Return (x, y) of the center of cell containing provided text 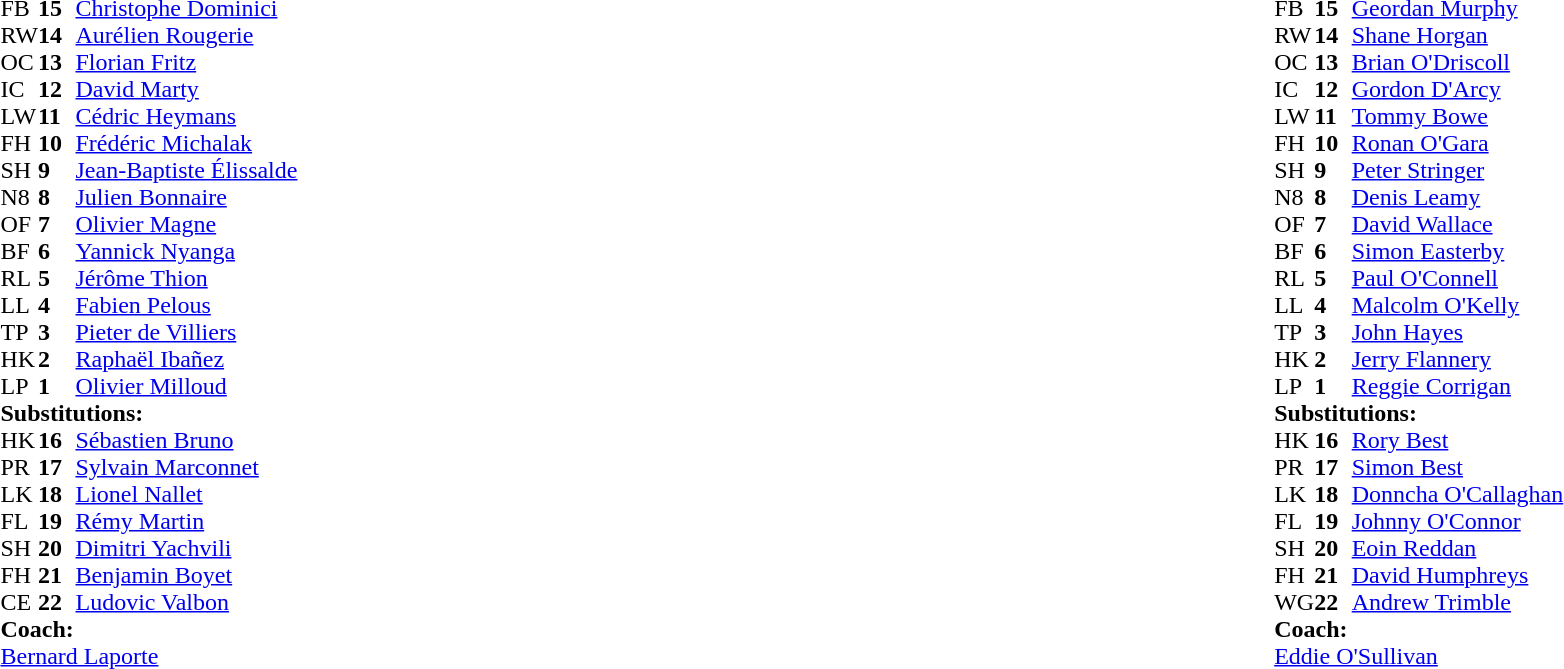
David Humphreys (1458, 576)
Peter Stringer (1458, 170)
WG (1294, 602)
Julien Bonnaire (187, 198)
Dimitri Yachvili (187, 548)
Tommy Bowe (1458, 116)
David Wallace (1458, 224)
Ronan O'Gara (1458, 144)
Andrew Trimble (1458, 602)
Florian Fritz (187, 62)
Paul O'Connell (1458, 278)
Gordon D'Arcy (1458, 90)
Yannick Nyanga (187, 252)
Johnny O'Connor (1458, 522)
Eddie O'Sullivan (1418, 656)
Rémy Martin (187, 522)
Sébastien Bruno (187, 440)
Reggie Corrigan (1458, 386)
Simon Easterby (1458, 252)
CE (19, 602)
Lionel Nallet (187, 494)
Benjamin Boyet (187, 576)
Frédéric Michalak (187, 144)
Raphaël Ibañez (187, 360)
Denis Leamy (1458, 198)
Jean-Baptiste Élissalde (187, 170)
Ludovic Valbon (187, 602)
Bernard Laporte (148, 656)
Fabien Pelous (187, 306)
Sylvain Marconnet (187, 468)
Brian O'Driscoll (1458, 62)
Cédric Heymans (187, 116)
Donncha O'Callaghan (1458, 494)
Jérôme Thion (187, 278)
Rory Best (1458, 440)
Eoin Reddan (1458, 548)
Malcolm O'Kelly (1458, 306)
Olivier Magne (187, 224)
David Marty (187, 90)
Aurélien Rougerie (187, 36)
Pieter de Villiers (187, 332)
Shane Horgan (1458, 36)
John Hayes (1458, 332)
Simon Best (1458, 468)
Jerry Flannery (1458, 360)
Olivier Milloud (187, 386)
